Identify which cell holds the provided text, then report its [x, y] central coordinate. 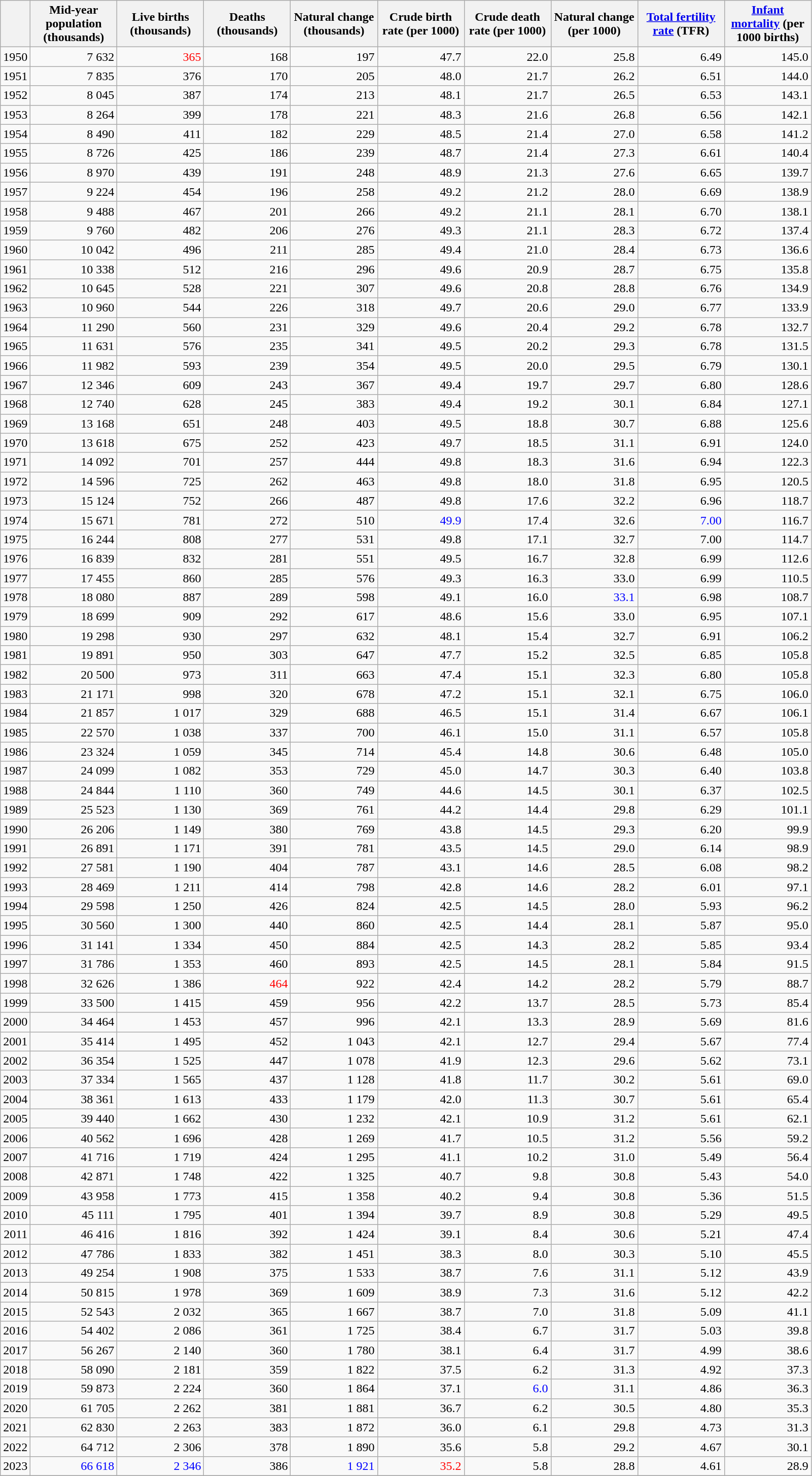
401 [248, 1215]
41.9 [421, 1061]
29.7 [594, 385]
467 [160, 211]
24 099 [74, 771]
144.0 [768, 76]
42 871 [74, 1176]
38 361 [74, 1099]
36.3 [768, 1389]
6.20 [681, 829]
1958 [15, 211]
437 [248, 1080]
22 570 [74, 732]
132.7 [768, 327]
50 815 [74, 1292]
1 334 [160, 945]
2016 [15, 1331]
808 [160, 539]
440 [248, 926]
2009 [15, 1196]
6.37 [681, 790]
12.7 [507, 1041]
30.2 [594, 1080]
1991 [15, 848]
2002 [15, 1061]
170 [248, 76]
Natural change (per 1000) [594, 24]
292 [248, 617]
7.6 [507, 1273]
4.73 [681, 1427]
725 [160, 481]
43 958 [74, 1196]
138.1 [768, 211]
1 017 [160, 713]
6.4 [507, 1350]
729 [334, 771]
7.3 [507, 1292]
1992 [15, 867]
2004 [15, 1099]
359 [248, 1369]
8.4 [507, 1235]
1961 [15, 269]
17 455 [74, 578]
463 [334, 481]
8.9 [507, 1215]
32.5 [594, 655]
425 [160, 153]
6.96 [681, 501]
544 [160, 308]
2 140 [160, 1350]
124.0 [768, 443]
69.0 [768, 1080]
235 [248, 346]
411 [160, 134]
38.6 [768, 1350]
6.79 [681, 366]
5.10 [681, 1254]
36.0 [421, 1427]
1 415 [160, 1003]
12 346 [74, 385]
297 [248, 636]
6.53 [681, 95]
464 [248, 983]
454 [160, 192]
6.0 [507, 1389]
752 [160, 501]
36 354 [74, 1061]
1995 [15, 926]
21.6 [507, 115]
272 [248, 520]
380 [248, 829]
48.9 [421, 172]
39.7 [421, 1215]
1 609 [334, 1292]
77.4 [768, 1041]
45.5 [768, 1254]
2 262 [160, 1408]
2022 [15, 1447]
8.0 [507, 1254]
128.6 [768, 385]
141.2 [768, 134]
1 110 [160, 790]
21.3 [507, 172]
31.4 [594, 713]
Deaths (thousands) [248, 24]
688 [334, 713]
1967 [15, 385]
6.85 [681, 655]
14 092 [74, 462]
6.65 [681, 172]
139.7 [768, 172]
17.4 [507, 520]
6.48 [681, 752]
96.2 [768, 906]
45 111 [74, 1215]
1954 [15, 134]
1 232 [334, 1118]
45.4 [421, 752]
13.3 [507, 1022]
Mid-year population (thousands) [74, 24]
487 [334, 501]
996 [334, 1022]
26 206 [74, 829]
127.1 [768, 404]
12 740 [74, 404]
2 181 [160, 1369]
551 [334, 558]
6.49 [681, 57]
38.9 [421, 1292]
40.7 [421, 1176]
303 [248, 655]
32 626 [74, 983]
457 [248, 1022]
1 295 [334, 1157]
1974 [15, 520]
36.7 [421, 1408]
2000 [15, 1022]
1998 [15, 983]
2 263 [160, 1427]
2012 [15, 1254]
6.51 [681, 76]
598 [334, 598]
145.0 [768, 57]
10.2 [507, 1157]
33.1 [594, 598]
15 671 [74, 520]
426 [248, 906]
399 [160, 115]
1 190 [160, 867]
30 560 [74, 926]
20.6 [507, 308]
1 780 [334, 1350]
18.8 [507, 424]
5.43 [681, 1176]
10.5 [507, 1138]
2 032 [160, 1312]
922 [334, 983]
5.09 [681, 1312]
276 [334, 230]
6.84 [681, 404]
Total fertility rate (TFR) [681, 24]
66 618 [74, 1466]
617 [334, 617]
10 338 [74, 269]
19.7 [507, 385]
1977 [15, 578]
99.9 [768, 829]
11 631 [74, 346]
1966 [15, 366]
62 830 [74, 1427]
81.6 [768, 1022]
56 267 [74, 1350]
197 [334, 57]
40.2 [421, 1196]
1969 [15, 424]
16.7 [507, 558]
2001 [15, 1041]
59.2 [768, 1138]
375 [248, 1273]
609 [160, 385]
25.8 [594, 57]
108.7 [768, 598]
20 500 [74, 675]
887 [160, 598]
103.8 [768, 771]
18 080 [74, 598]
6.29 [681, 810]
482 [160, 230]
1996 [15, 945]
2013 [15, 1273]
226 [248, 308]
97.1 [768, 887]
106.1 [768, 713]
1 179 [334, 1099]
29 598 [74, 906]
24 844 [74, 790]
56.4 [768, 1157]
16 839 [74, 558]
9.8 [507, 1176]
133.9 [768, 308]
49 254 [74, 1273]
1 816 [160, 1235]
38.4 [421, 1331]
5.87 [681, 926]
382 [248, 1254]
787 [334, 867]
143.1 [768, 95]
320 [248, 694]
252 [248, 443]
1 211 [160, 887]
32.3 [594, 675]
5.21 [681, 1235]
27.0 [594, 134]
37.1 [421, 1389]
2014 [15, 1292]
424 [248, 1157]
65.4 [768, 1099]
18.0 [507, 481]
19 891 [74, 655]
125.6 [768, 424]
14 596 [74, 481]
120.5 [768, 481]
27 581 [74, 867]
46.1 [421, 732]
824 [334, 906]
512 [160, 269]
1997 [15, 964]
337 [248, 732]
8 490 [74, 134]
16.3 [507, 578]
64 712 [74, 1447]
18.3 [507, 462]
51.5 [768, 1196]
5.73 [681, 1003]
88.7 [768, 983]
20.9 [507, 269]
6.72 [681, 230]
206 [248, 230]
1968 [15, 404]
6.69 [681, 192]
35 414 [74, 1041]
5.67 [681, 1041]
4.99 [681, 1350]
137.4 [768, 230]
27.3 [594, 153]
205 [334, 76]
439 [160, 172]
1980 [15, 636]
1982 [15, 675]
6.08 [681, 867]
35.6 [421, 1447]
761 [334, 810]
15.0 [507, 732]
318 [334, 308]
6.98 [681, 598]
107.1 [768, 617]
39.1 [421, 1235]
6.70 [681, 211]
174 [248, 95]
29.6 [594, 1061]
832 [160, 558]
2023 [15, 1466]
18 699 [74, 617]
798 [334, 887]
1 773 [160, 1196]
243 [248, 385]
311 [248, 675]
25 523 [74, 810]
11.7 [507, 1080]
6.73 [681, 250]
1 149 [160, 829]
5.03 [681, 1331]
6.56 [681, 115]
1 921 [334, 1466]
1 872 [334, 1427]
1 451 [334, 1254]
2 346 [160, 1466]
258 [334, 192]
43.9 [768, 1273]
714 [334, 752]
42.8 [421, 887]
1976 [15, 558]
8 970 [74, 172]
5.36 [681, 1196]
2019 [15, 1389]
6.01 [681, 887]
1 171 [160, 848]
403 [334, 424]
101.1 [768, 810]
44.6 [421, 790]
1 082 [160, 771]
48.3 [421, 115]
4.80 [681, 1408]
1962 [15, 289]
1 424 [334, 1235]
19.2 [507, 404]
973 [160, 675]
700 [334, 732]
211 [248, 250]
1 059 [160, 752]
341 [334, 346]
106.0 [768, 694]
6.61 [681, 153]
17.6 [507, 501]
376 [160, 76]
2010 [15, 1215]
Infant mortality (per 1000 births) [768, 24]
392 [248, 1235]
367 [334, 385]
28.4 [594, 250]
6.40 [681, 771]
14.3 [507, 945]
930 [160, 636]
1 833 [160, 1254]
231 [248, 327]
2015 [15, 1312]
4.67 [681, 1447]
5.69 [681, 1022]
122.3 [768, 462]
44.2 [421, 810]
41.8 [421, 1080]
1 325 [334, 1176]
1 748 [160, 1176]
2005 [15, 1118]
1999 [15, 1003]
54 402 [74, 1331]
391 [248, 848]
Crude death rate (per 1000) [507, 24]
23 324 [74, 752]
35.2 [421, 1466]
1 078 [334, 1061]
2021 [15, 1427]
1 667 [334, 1312]
884 [334, 945]
459 [248, 1003]
26 891 [74, 848]
1956 [15, 172]
33 500 [74, 1003]
95.0 [768, 926]
43.8 [421, 829]
10.9 [507, 1118]
1957 [15, 192]
460 [248, 964]
1 038 [160, 732]
49.9 [421, 520]
1 394 [334, 1215]
1959 [15, 230]
135.8 [768, 269]
32.6 [594, 520]
37 334 [74, 1080]
5.93 [681, 906]
16.0 [507, 598]
54.0 [768, 1176]
7.0 [507, 1312]
43.1 [421, 867]
1989 [15, 810]
41 716 [74, 1157]
593 [160, 366]
1960 [15, 250]
73.1 [768, 1061]
10 960 [74, 308]
85.4 [768, 1003]
52 543 [74, 1312]
62.1 [768, 1118]
651 [160, 424]
105.0 [768, 752]
35.3 [768, 1408]
178 [248, 115]
134.9 [768, 289]
118.7 [768, 501]
6.77 [681, 308]
2 086 [160, 1331]
1984 [15, 713]
15.2 [507, 655]
61 705 [74, 1408]
447 [248, 1061]
59 873 [74, 1389]
186 [248, 153]
1951 [15, 76]
1 613 [160, 1099]
196 [248, 192]
452 [248, 1041]
6.7 [507, 1331]
893 [334, 964]
Crude birth rate (per 1000) [421, 24]
1 250 [160, 906]
307 [334, 289]
956 [334, 1003]
22.0 [507, 57]
1975 [15, 539]
1 495 [160, 1041]
1983 [15, 694]
2017 [15, 1350]
20.8 [507, 289]
168 [248, 57]
998 [160, 694]
Natural change (thousands) [334, 24]
131.5 [768, 346]
2 306 [160, 1447]
9.4 [507, 1196]
6.58 [681, 134]
12.3 [507, 1061]
29.5 [594, 366]
1 725 [334, 1331]
110.5 [768, 578]
41.7 [421, 1138]
20.4 [507, 327]
17.1 [507, 539]
1 300 [160, 926]
42.4 [421, 983]
142.1 [768, 115]
262 [248, 481]
1970 [15, 443]
13 618 [74, 443]
5.56 [681, 1138]
378 [248, 1447]
31 786 [74, 964]
182 [248, 134]
6.57 [681, 732]
46 416 [74, 1235]
32.8 [594, 558]
1 565 [160, 1080]
1 386 [160, 983]
1981 [15, 655]
5.84 [681, 964]
6.67 [681, 713]
45.0 [421, 771]
404 [248, 867]
430 [248, 1118]
21.0 [507, 250]
130.1 [768, 366]
28.3 [594, 230]
26.8 [594, 115]
37.3 [768, 1369]
213 [334, 95]
47.2 [421, 694]
1 890 [334, 1447]
20.0 [507, 366]
2018 [15, 1369]
16 244 [74, 539]
5.79 [681, 983]
6.76 [681, 289]
2020 [15, 1408]
4.92 [681, 1369]
93.4 [768, 945]
40 562 [74, 1138]
114.7 [768, 539]
1 533 [334, 1273]
1985 [15, 732]
138.9 [768, 192]
191 [248, 172]
9 224 [74, 192]
628 [160, 404]
1972 [15, 481]
769 [334, 829]
450 [248, 945]
39.8 [768, 1331]
1955 [15, 153]
31 141 [74, 945]
414 [248, 887]
1978 [15, 598]
1 719 [160, 1157]
1 822 [334, 1369]
2003 [15, 1080]
428 [248, 1138]
345 [248, 752]
18.5 [507, 443]
4.61 [681, 1466]
1 881 [334, 1408]
678 [334, 694]
11 982 [74, 366]
5.49 [681, 1157]
106.2 [768, 636]
531 [334, 539]
510 [334, 520]
13.7 [507, 1003]
32.2 [594, 501]
28 469 [74, 887]
1993 [15, 887]
415 [248, 1196]
1 525 [160, 1061]
2008 [15, 1176]
8 045 [74, 95]
15.4 [507, 636]
46.5 [421, 713]
43.5 [421, 848]
21.2 [507, 192]
19 298 [74, 636]
647 [334, 655]
48.0 [421, 76]
13 168 [74, 424]
7 835 [74, 76]
386 [248, 1466]
58 090 [74, 1369]
14.2 [507, 983]
28.7 [594, 269]
5.85 [681, 945]
31.0 [594, 1157]
2006 [15, 1138]
381 [248, 1408]
909 [160, 617]
47 786 [74, 1254]
42.0 [421, 1099]
48.7 [421, 153]
102.5 [768, 790]
1979 [15, 617]
353 [248, 771]
11 290 [74, 327]
48.5 [421, 134]
528 [160, 289]
229 [334, 134]
32.1 [594, 694]
7 632 [74, 57]
98.2 [768, 867]
30.5 [594, 1408]
38.1 [421, 1350]
423 [334, 443]
433 [248, 1099]
27.6 [594, 172]
20.2 [507, 346]
422 [248, 1176]
663 [334, 675]
5.62 [681, 1061]
9 488 [74, 211]
21 171 [74, 694]
496 [160, 250]
6.14 [681, 848]
14.8 [507, 752]
1973 [15, 501]
1965 [15, 346]
8 726 [74, 153]
675 [160, 443]
354 [334, 366]
1 269 [334, 1138]
701 [160, 462]
8 264 [74, 115]
444 [334, 462]
387 [160, 95]
91.5 [768, 964]
1 128 [334, 1080]
1 130 [160, 810]
560 [160, 327]
39 440 [74, 1118]
1 908 [160, 1273]
10 645 [74, 289]
26.2 [594, 76]
296 [334, 269]
6.88 [681, 424]
14.7 [507, 771]
98.9 [768, 848]
749 [334, 790]
34 464 [74, 1022]
6.94 [681, 462]
950 [160, 655]
1950 [15, 57]
112.6 [768, 558]
4.86 [681, 1389]
1953 [15, 115]
1963 [15, 308]
1 795 [160, 1215]
1 864 [334, 1389]
361 [248, 1331]
26.5 [594, 95]
140.4 [768, 153]
1952 [15, 95]
10 042 [74, 250]
1988 [15, 790]
136.6 [768, 250]
5.29 [681, 1215]
48.6 [421, 617]
49.1 [421, 598]
1 358 [334, 1196]
11.3 [507, 1099]
257 [248, 462]
29.4 [594, 1041]
1 043 [334, 1041]
201 [248, 211]
1971 [15, 462]
6.1 [507, 1427]
2 224 [160, 1389]
1 662 [160, 1118]
15 124 [74, 501]
Live births (thousands) [160, 24]
1986 [15, 752]
277 [248, 539]
2007 [15, 1157]
2011 [15, 1235]
21 857 [74, 713]
1 353 [160, 964]
1 453 [160, 1022]
1964 [15, 327]
1 696 [160, 1138]
1994 [15, 906]
15.6 [507, 617]
245 [248, 404]
9 760 [74, 230]
1 978 [160, 1292]
116.7 [768, 520]
632 [334, 636]
38.3 [421, 1254]
289 [248, 598]
1987 [15, 771]
281 [248, 558]
1990 [15, 829]
216 [248, 269]
37.5 [421, 1369]
